Detect which cell encompasses the target text, then output its (X, Y) center coordinate. 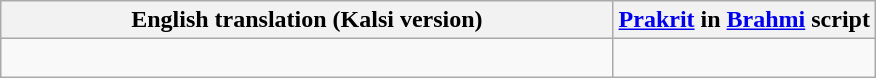
Prakrit in Brahmi script (744, 20)
English translation (Kalsi version) (307, 20)
